Output the (X, Y) coordinate of the center of the cell containing the given text.  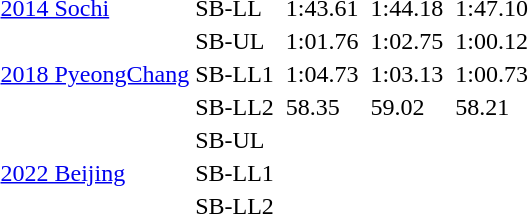
1:04.73 (322, 74)
SB-LL2 (235, 107)
59.02 (407, 107)
1:02.75 (407, 41)
1:01.76 (322, 41)
58.35 (322, 107)
1:03.13 (407, 74)
